Pinpoint the cell where the given text exists, returning its (X, Y) midpoint coordinate. 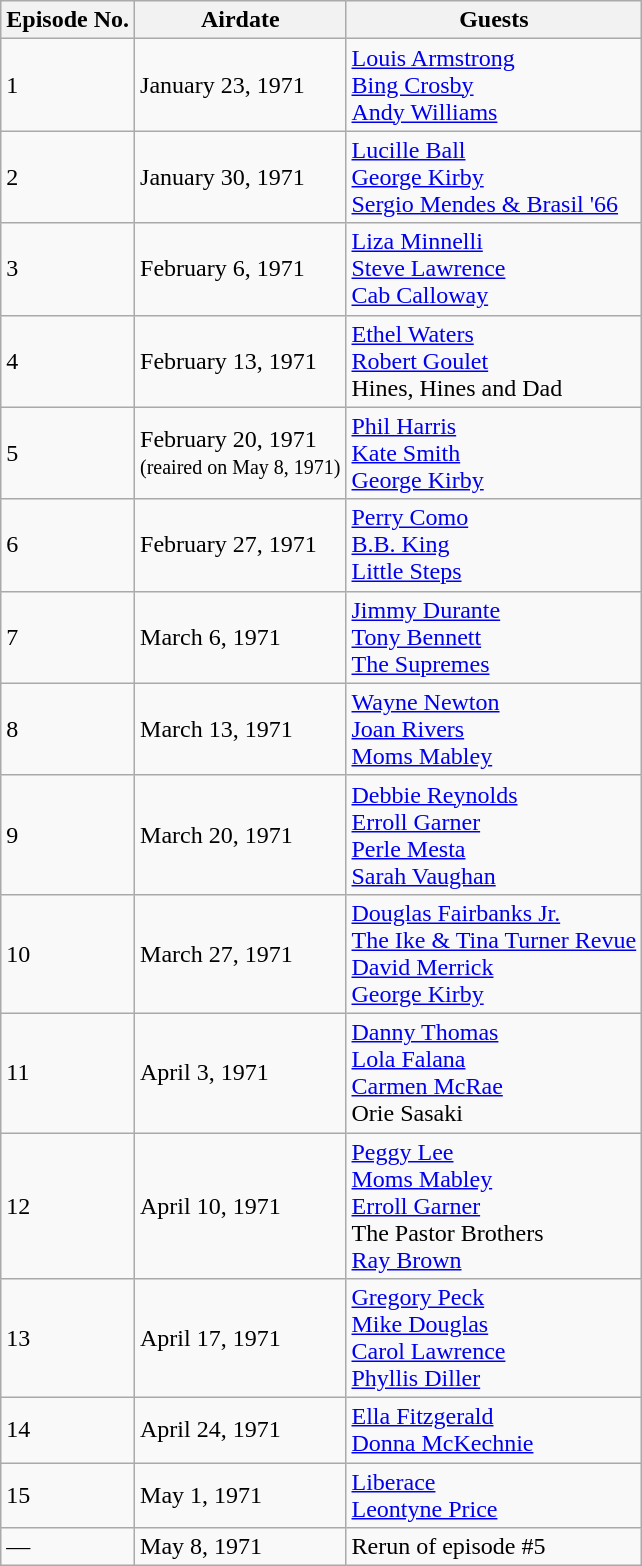
LiberaceLeontyne Price (494, 1496)
February 13, 1971 (240, 361)
13 (68, 1338)
Rerun of episode #5 (494, 1547)
April 17, 1971 (240, 1338)
Airdate (240, 20)
Guests (494, 20)
5 (68, 453)
4 (68, 361)
February 27, 1971 (240, 545)
1 (68, 85)
Perry ComoB.B. KingLittle Steps (494, 545)
January 23, 1971 (240, 85)
April 24, 1971 (240, 1430)
March 6, 1971 (240, 637)
March 13, 1971 (240, 729)
Wayne NewtonJoan RiversMoms Mabley (494, 729)
Louis ArmstrongBing CrosbyAndy Williams (494, 85)
6 (68, 545)
15 (68, 1496)
February 20, 1971(reaired on May 8, 1971) (240, 453)
12 (68, 1205)
Ethel WatersRobert GouletHines, Hines and Dad (494, 361)
Episode No. (68, 20)
March 20, 1971 (240, 834)
March 27, 1971 (240, 954)
April 3, 1971 (240, 1072)
Jimmy DuranteTony BennettThe Supremes (494, 637)
February 6, 1971 (240, 269)
Liza MinnelliSteve LawrenceCab Calloway (494, 269)
— (68, 1547)
Debbie ReynoldsErroll GarnerPerle MestaSarah Vaughan (494, 834)
Phil HarrisKate SmithGeorge Kirby (494, 453)
May 8, 1971 (240, 1547)
11 (68, 1072)
Ella FitzgeraldDonna McKechnie (494, 1430)
8 (68, 729)
3 (68, 269)
Lucille BallGeorge KirbySergio Mendes & Brasil '66 (494, 177)
2 (68, 177)
7 (68, 637)
May 1, 1971 (240, 1496)
Gregory PeckMike DouglasCarol LawrencePhyllis Diller (494, 1338)
Peggy LeeMoms MableyErroll GarnerThe Pastor BrothersRay Brown (494, 1205)
January 30, 1971 (240, 177)
9 (68, 834)
April 10, 1971 (240, 1205)
Douglas Fairbanks Jr.The Ike & Tina Turner RevueDavid MerrickGeorge Kirby (494, 954)
10 (68, 954)
14 (68, 1430)
Danny ThomasLola FalanaCarmen McRaeOrie Sasaki (494, 1072)
